Provide the (X, Y) coordinate of the cell's center where the given text is located.  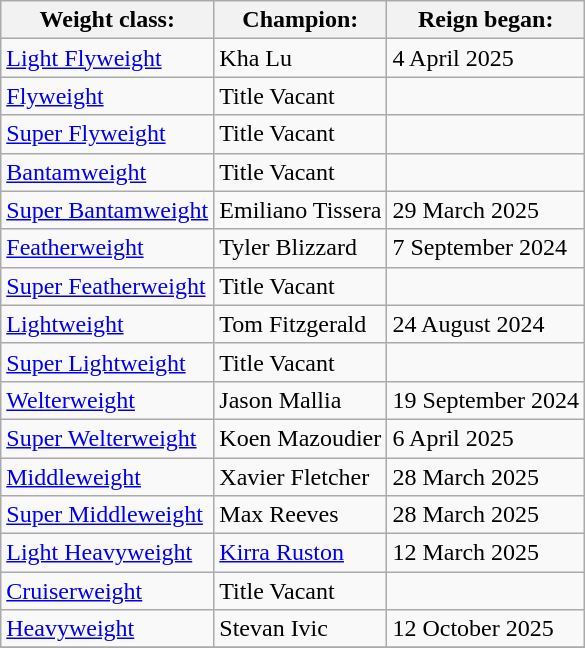
Light Flyweight (108, 58)
Stevan Ivic (300, 629)
Featherweight (108, 248)
7 September 2024 (486, 248)
Bantamweight (108, 172)
29 March 2025 (486, 210)
Super Flyweight (108, 134)
Super Lightweight (108, 362)
Cruiserweight (108, 591)
12 March 2025 (486, 553)
Kirra Ruston (300, 553)
4 April 2025 (486, 58)
Welterweight (108, 400)
Kha Lu (300, 58)
Super Featherweight (108, 286)
Jason Mallia (300, 400)
Max Reeves (300, 515)
Weight class: (108, 20)
Super Welterweight (108, 438)
Champion: (300, 20)
Tyler Blizzard (300, 248)
Super Bantamweight (108, 210)
Super Middleweight (108, 515)
Light Heavyweight (108, 553)
Emiliano Tissera (300, 210)
24 August 2024 (486, 324)
Lightweight (108, 324)
6 April 2025 (486, 438)
19 September 2024 (486, 400)
Xavier Fletcher (300, 477)
Flyweight (108, 96)
12 October 2025 (486, 629)
Koen Mazoudier (300, 438)
Heavyweight (108, 629)
Tom Fitzgerald (300, 324)
Reign began: (486, 20)
Middleweight (108, 477)
